Capture the cell that displays the provided text and extract its [x, y] central coordinate. 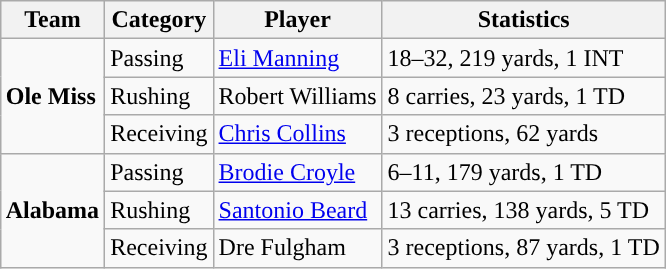
Brodie Croyle [298, 172]
Statistics [524, 20]
8 carries, 23 yards, 1 TD [524, 96]
Team [52, 20]
Santonio Beard [298, 210]
Dre Fulgham [298, 248]
Chris Collins [298, 134]
18–32, 219 yards, 1 INT [524, 58]
Alabama [52, 210]
Category [159, 20]
Eli Manning [298, 58]
6–11, 179 yards, 1 TD [524, 172]
Robert Williams [298, 96]
13 carries, 138 yards, 5 TD [524, 210]
Player [298, 20]
3 receptions, 62 yards [524, 134]
Ole Miss [52, 96]
3 receptions, 87 yards, 1 TD [524, 248]
